Output the [x, y] coordinate of the center of the cell containing the given text.  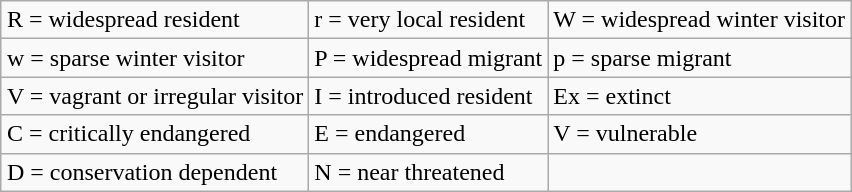
I = introduced resident [428, 96]
C = critically endangered [154, 134]
W = widespread winter visitor [700, 20]
D = conservation dependent [154, 172]
V = vulnerable [700, 134]
Ex = extinct [700, 96]
P = widespread migrant [428, 58]
r = very local resident [428, 20]
N = near threatened [428, 172]
V = vagrant or irregular visitor [154, 96]
w = sparse winter visitor [154, 58]
E = endangered [428, 134]
p = sparse migrant [700, 58]
R = widespread resident [154, 20]
